Scan for the cell matching the given text and deliver its [x, y] coordinate at center. 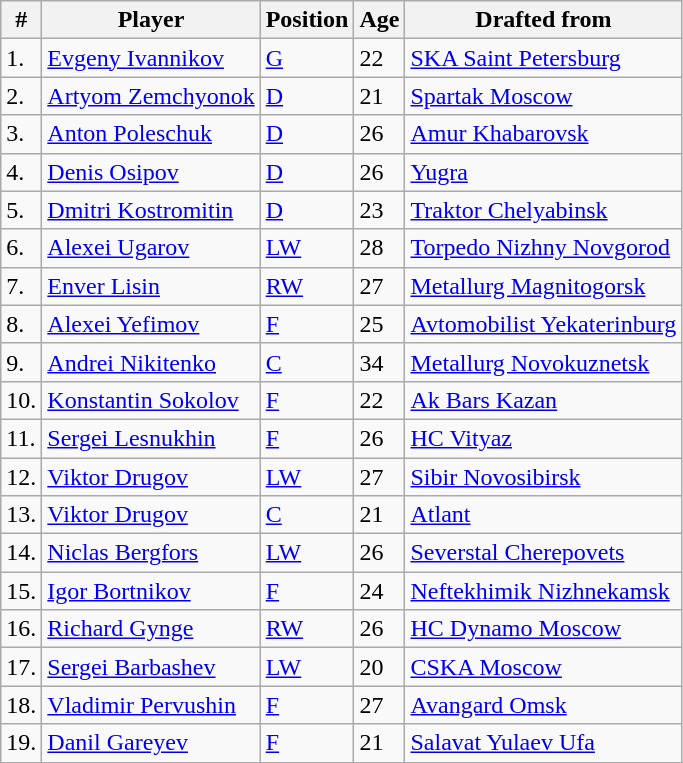
5. [22, 210]
Metallurg Novokuznetsk [544, 362]
6. [22, 248]
Spartak Moscow [544, 96]
Torpedo Nizhny Novgorod [544, 248]
Avangard Omsk [544, 705]
Sibir Novosibirsk [544, 477]
Drafted from [544, 20]
Avtomobilist Yekaterinburg [544, 324]
# [22, 20]
CSKA Moscow [544, 667]
Igor Bortnikov [151, 591]
G [307, 58]
SKA Saint Petersburg [544, 58]
19. [22, 743]
Vladimir Pervushin [151, 705]
Traktor Chelyabinsk [544, 210]
16. [22, 629]
15. [22, 591]
28 [380, 248]
Niclas Bergfors [151, 553]
Sergei Lesnukhin [151, 438]
Danil Gareyev [151, 743]
Ak Bars Kazan [544, 400]
24 [380, 591]
Richard Gynge [151, 629]
4. [22, 172]
8. [22, 324]
Severstal Cherepovets [544, 553]
7. [22, 286]
10. [22, 400]
Amur Khabarovsk [544, 134]
13. [22, 515]
Konstantin Sokolov [151, 400]
18. [22, 705]
23 [380, 210]
Dmitri Kostromitin [151, 210]
Atlant [544, 515]
2. [22, 96]
Yugra [544, 172]
Player [151, 20]
Alexei Ugarov [151, 248]
Age [380, 20]
11. [22, 438]
3. [22, 134]
HC Dynamo Moscow [544, 629]
Enver Lisin [151, 286]
9. [22, 362]
14. [22, 553]
Position [307, 20]
HC Vityaz [544, 438]
Neftekhimik Nizhnekamsk [544, 591]
Metallurg Magnitogorsk [544, 286]
Alexei Yefimov [151, 324]
Sergei Barbashev [151, 667]
17. [22, 667]
Artyom Zemchyonok [151, 96]
34 [380, 362]
12. [22, 477]
Denis Osipov [151, 172]
Evgeny Ivannikov [151, 58]
Salavat Yulaev Ufa [544, 743]
25 [380, 324]
1. [22, 58]
Andrei Nikitenko [151, 362]
Anton Poleschuk [151, 134]
20 [380, 667]
